Detect which cell encompasses the target text, then output its (x, y) center coordinate. 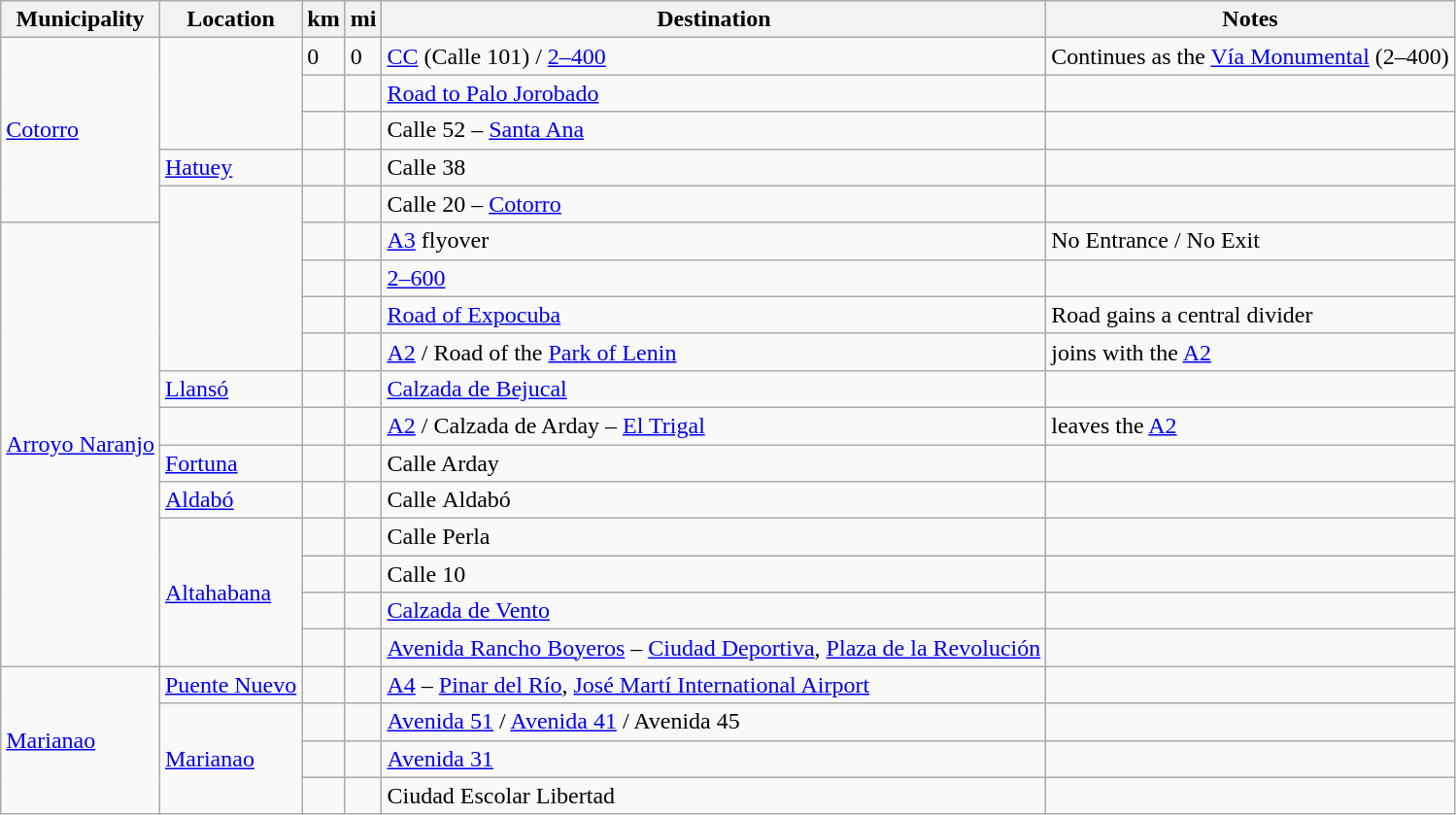
Avenida Rancho Boyeros – Ciudad Deportiva, Plaza de la Revolución (714, 648)
Calle 20 – Cotorro (714, 204)
Hatuey (230, 167)
leaves the A2 (1251, 425)
No Entrance / No Exit (1251, 241)
Calzada de Vento (714, 611)
Arroyo Naranjo (81, 445)
Avenida 31 (714, 759)
Altahabana (230, 593)
Location (230, 19)
Avenida 51 / Avenida 41 / Avenida 45 (714, 722)
Road to Palo Jorobado (714, 93)
Ciudad Escolar Libertad (714, 796)
Municipality (81, 19)
km (323, 19)
CC (Calle 101) / 2–400 (714, 56)
A2 / Road of the Park of Lenin (714, 352)
Puente Nuevo (230, 685)
Calle Perla (714, 537)
Calzada de Bejucal (714, 389)
Road gains a central divider (1251, 315)
Notes (1251, 19)
Destination (714, 19)
Calle Arday (714, 463)
A3 flyover (714, 241)
mi (363, 19)
joins with the A2 (1251, 352)
2–600 (714, 278)
A2 / Calzada de Arday – El Trigal (714, 425)
Calle 52 – Santa Ana (714, 130)
A4 – Pinar del Río, José Martí International Airport (714, 685)
Cotorro (81, 130)
Calle 38 (714, 167)
Continues as the Vía Monumental (2–400) (1251, 56)
Llansó (230, 389)
Calle Aldabó (714, 500)
Road of Expocuba (714, 315)
Fortuna (230, 463)
Calle 10 (714, 574)
Aldabó (230, 500)
